From the cell containing the given text, extract its center point as (x, y) coordinate. 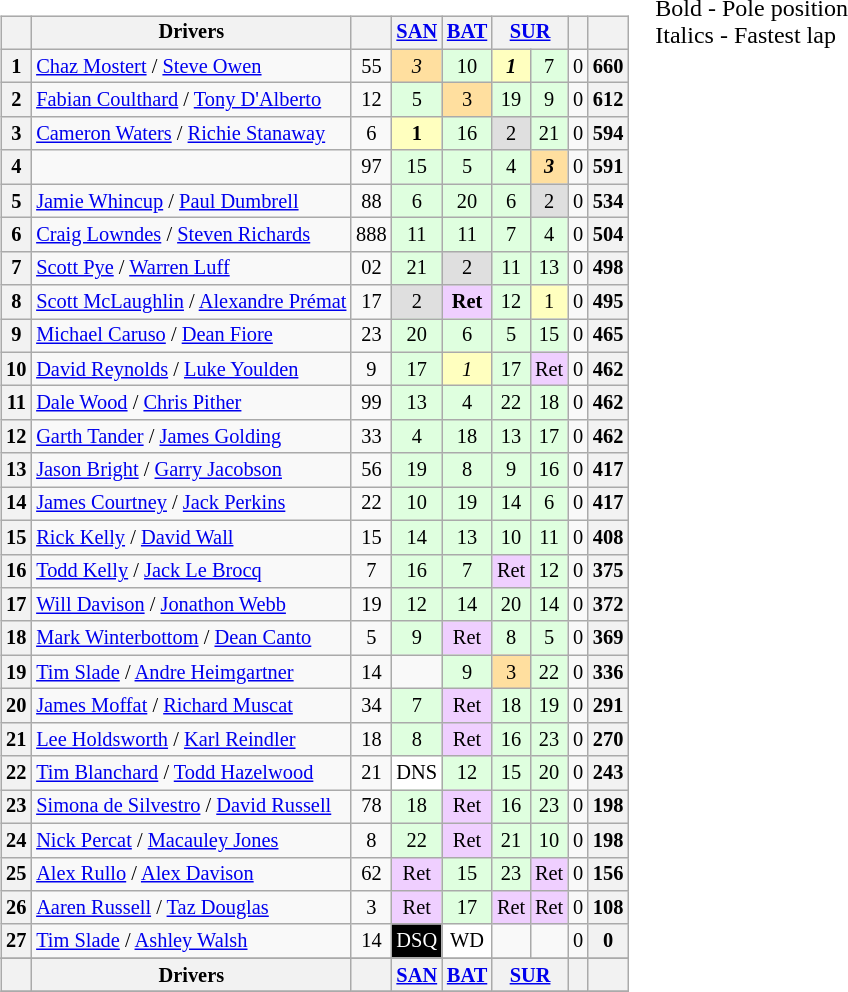
Michael Caruso / Dean Fiore (191, 336)
594 (608, 134)
465 (608, 336)
33 (371, 437)
24 (16, 840)
Craig Lowndes / Steven Richards (191, 235)
243 (608, 773)
Mark Winterbottom / Dean Canto (191, 638)
108 (608, 908)
Fabian Coulthard / Tony D'Alberto (191, 100)
James Moffat / Richard Muscat (191, 706)
Alex Rullo / Alex Davison (191, 874)
Rick Kelly / David Wall (191, 537)
Tim Slade / Ashley Walsh (191, 941)
56 (371, 470)
62 (371, 874)
26 (16, 908)
888 (371, 235)
Tim Blanchard / Todd Hazelwood (191, 773)
Nick Percat / Macauley Jones (191, 840)
Garth Tander / James Golding (191, 437)
534 (608, 201)
612 (608, 100)
Aaren Russell / Taz Douglas (191, 908)
Scott McLaughlin / Alexandre Prémat (191, 302)
97 (371, 167)
Jason Bright / Garry Jacobson (191, 470)
27 (16, 941)
DSQ (417, 941)
408 (608, 537)
DNS (417, 773)
591 (608, 167)
02 (371, 268)
336 (608, 672)
David Reynolds / Luke Youlden (191, 369)
369 (608, 638)
Will Davison / Jonathon Webb (191, 605)
156 (608, 874)
Scott Pye / Warren Luff (191, 268)
Dale Wood / Chris Pither (191, 403)
375 (608, 571)
Jamie Whincup / Paul Dumbrell (191, 201)
Todd Kelly / Jack Le Brocq (191, 571)
Simona de Silvestro / David Russell (191, 807)
372 (608, 605)
WD (467, 941)
Tim Slade / Andre Heimgartner (191, 672)
88 (371, 201)
78 (371, 807)
504 (608, 235)
34 (371, 706)
Cameron Waters / Richie Stanaway (191, 134)
495 (608, 302)
291 (608, 706)
99 (371, 403)
25 (16, 874)
270 (608, 739)
Lee Holdsworth / Karl Reindler (191, 739)
660 (608, 66)
55 (371, 66)
498 (608, 268)
Chaz Mostert / Steve Owen (191, 66)
James Courtney / Jack Perkins (191, 504)
